Output the [X, Y] coordinate of the center of the cell containing the given text.  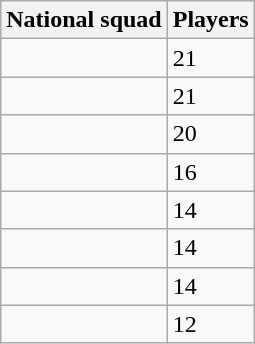
20 [210, 134]
12 [210, 324]
16 [210, 172]
National squad [84, 20]
Players [210, 20]
